Search for the cell housing the specified text and yield its (x, y) center coordinate. 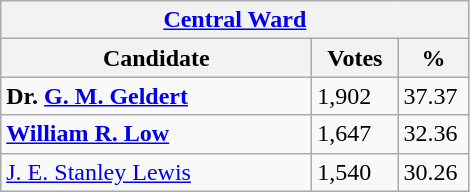
Central Ward (235, 20)
1,540 (355, 172)
1,902 (355, 96)
Candidate (156, 58)
% (434, 58)
Dr. G. M. Geldert (156, 96)
William R. Low (156, 134)
30.26 (434, 172)
37.37 (434, 96)
J. E. Stanley Lewis (156, 172)
1,647 (355, 134)
32.36 (434, 134)
Votes (355, 58)
